From the cell containing the given text, extract its center point as (x, y) coordinate. 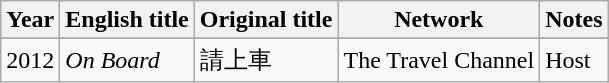
Host (574, 60)
2012 (30, 60)
The Travel Channel (439, 60)
English title (127, 20)
Year (30, 20)
Original title (266, 20)
Network (439, 20)
On Board (127, 60)
Notes (574, 20)
請上車 (266, 60)
